Search for the cell housing the specified text and yield its [x, y] center coordinate. 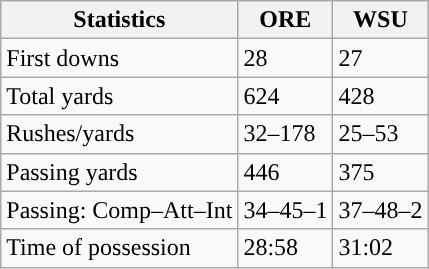
446 [286, 172]
428 [380, 96]
ORE [286, 20]
WSU [380, 20]
31:02 [380, 248]
375 [380, 172]
Total yards [120, 96]
624 [286, 96]
Statistics [120, 20]
Passing yards [120, 172]
25–53 [380, 134]
27 [380, 58]
Time of possession [120, 248]
34–45–1 [286, 210]
28:58 [286, 248]
32–178 [286, 134]
28 [286, 58]
First downs [120, 58]
37–48–2 [380, 210]
Passing: Comp–Att–Int [120, 210]
Rushes/yards [120, 134]
